From the cell containing the given text, extract its center point as (x, y) coordinate. 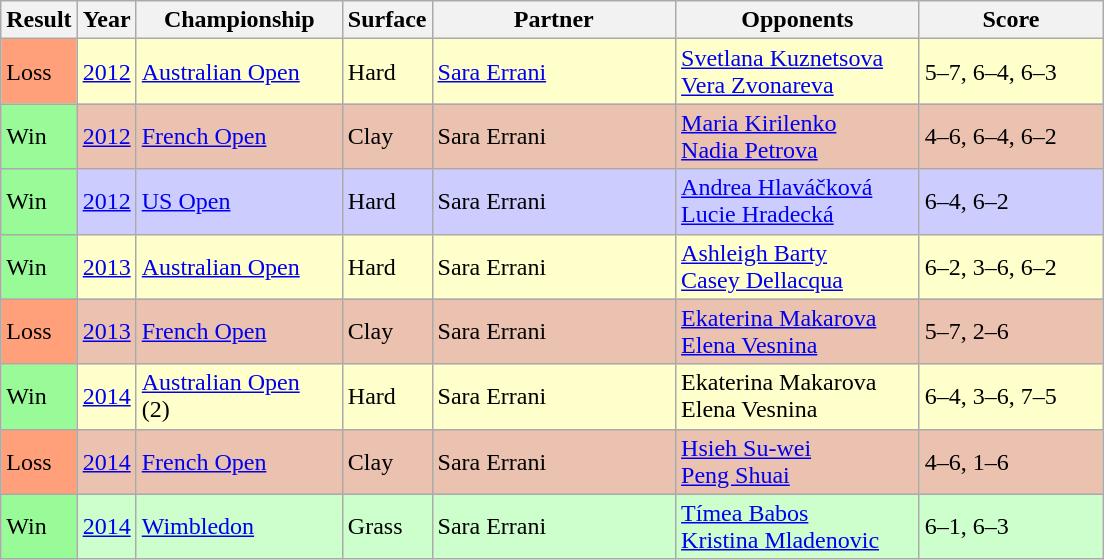
5–7, 6–4, 6–3 (1011, 72)
US Open (239, 202)
Result (39, 20)
Score (1011, 20)
Svetlana Kuznetsova Vera Zvonareva (798, 72)
5–7, 2–6 (1011, 332)
Surface (387, 20)
Tímea Babos Kristina Mladenovic (798, 526)
4–6, 6–4, 6–2 (1011, 136)
Championship (239, 20)
Opponents (798, 20)
Grass (387, 526)
Partner (554, 20)
Andrea Hlaváčková Lucie Hradecká (798, 202)
4–6, 1–6 (1011, 462)
6–2, 3–6, 6–2 (1011, 266)
Hsieh Su-wei Peng Shuai (798, 462)
Ashleigh Barty Casey Dellacqua (798, 266)
Australian Open(2) (239, 396)
Year (106, 20)
6–4, 6–2 (1011, 202)
6–1, 6–3 (1011, 526)
6–4, 3–6, 7–5 (1011, 396)
Wimbledon (239, 526)
Maria Kirilenko Nadia Petrova (798, 136)
